Capture the cell that displays the provided text and extract its (x, y) central coordinate. 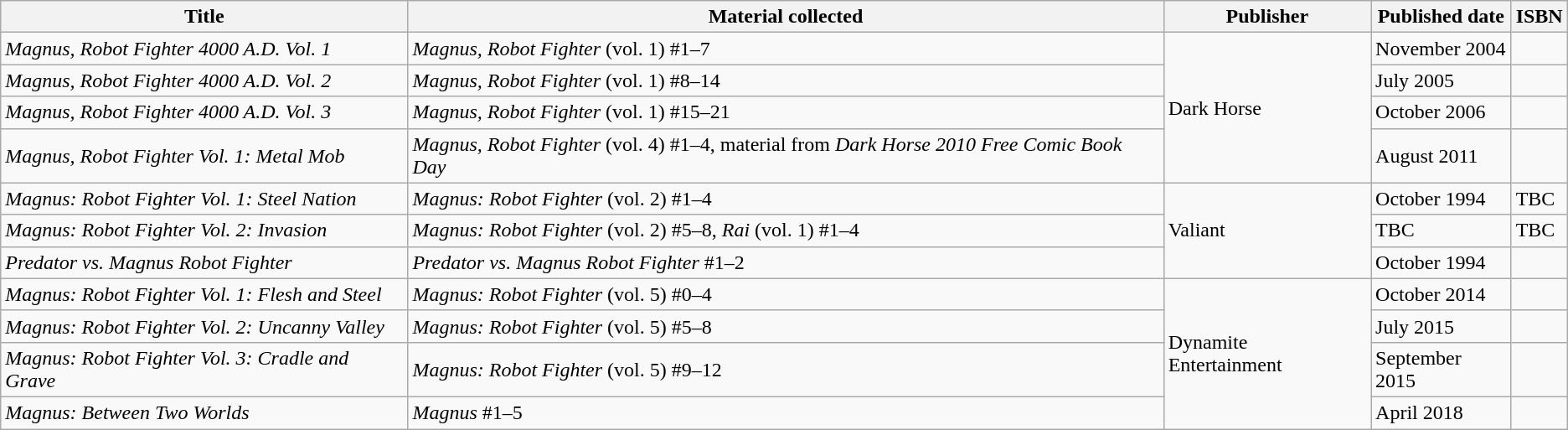
Magnus: Between Two Worlds (204, 412)
Dark Horse (1266, 107)
Magnus: Robot Fighter Vol. 1: Steel Nation (204, 199)
Magnus, Robot Fighter 4000 A.D. Vol. 3 (204, 112)
Predator vs. Magnus Robot Fighter (204, 262)
Magnus, Robot Fighter (vol. 1) #8–14 (786, 80)
Magnus: Robot Fighter Vol. 3: Cradle and Grave (204, 369)
Magnus, Robot Fighter 4000 A.D. Vol. 2 (204, 80)
Magnus: Robot Fighter (vol. 2) #1–4 (786, 199)
Predator vs. Magnus Robot Fighter #1–2 (786, 262)
Title (204, 17)
October 2014 (1442, 294)
August 2011 (1442, 156)
Publisher (1266, 17)
October 2006 (1442, 112)
July 2015 (1442, 326)
Magnus: Robot Fighter Vol. 1: Flesh and Steel (204, 294)
Magnus: Robot Fighter Vol. 2: Uncanny Valley (204, 326)
November 2004 (1442, 49)
Magnus, Robot Fighter Vol. 1: Metal Mob (204, 156)
Magnus, Robot Fighter (vol. 1) #1–7 (786, 49)
Material collected (786, 17)
Published date (1442, 17)
July 2005 (1442, 80)
Magnus: Robot Fighter (vol. 2) #5–8, Rai (vol. 1) #1–4 (786, 231)
Magnus, Robot Fighter (vol. 1) #15–21 (786, 112)
Magnus, Robot Fighter 4000 A.D. Vol. 1 (204, 49)
ISBN (1540, 17)
Valiant (1266, 231)
Magnus, Robot Fighter (vol. 4) #1–4, material from Dark Horse 2010 Free Comic Book Day (786, 156)
Magnus #1–5 (786, 412)
September 2015 (1442, 369)
Magnus: Robot Fighter (vol. 5) #5–8 (786, 326)
April 2018 (1442, 412)
Dynamite Entertainment (1266, 354)
Magnus: Robot Fighter Vol. 2: Invasion (204, 231)
Magnus: Robot Fighter (vol. 5) #9–12 (786, 369)
Magnus: Robot Fighter (vol. 5) #0–4 (786, 294)
